Pinpoint the cell where the given text exists, returning its [x, y] midpoint coordinate. 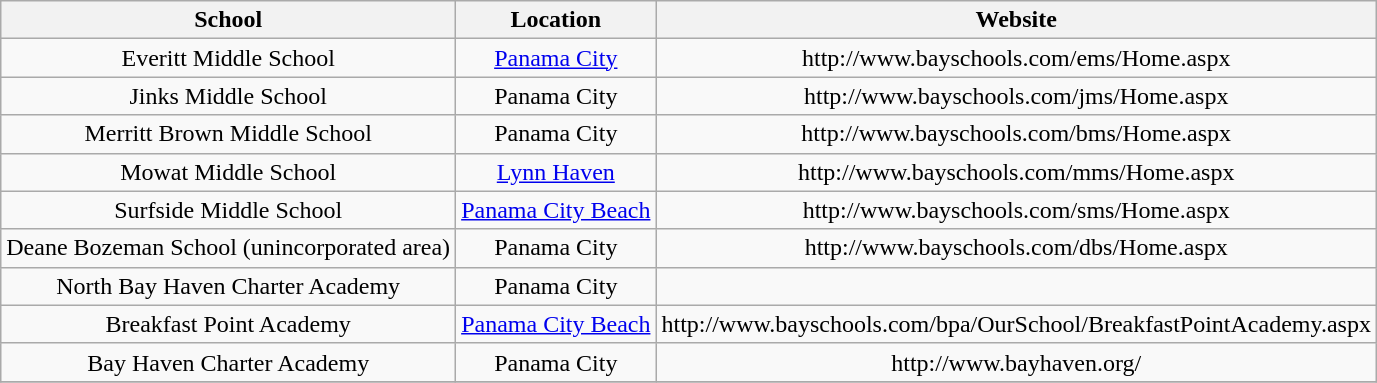
Merritt Brown Middle School [228, 134]
School [228, 20]
http://www.bayschools.com/sms/Home.aspx [1016, 210]
http://www.bayschools.com/ems/Home.aspx [1016, 58]
Website [1016, 20]
http://www.bayschools.com/bms/Home.aspx [1016, 134]
Jinks Middle School [228, 96]
http://www.bayschools.com/mms/Home.aspx [1016, 172]
Deane Bozeman School (unincorporated area) [228, 248]
Breakfast Point Academy [228, 324]
http://www.bayschools.com/dbs/Home.aspx [1016, 248]
http://www.bayschools.com/bpa/OurSchool/BreakfastPointAcademy.aspx [1016, 324]
North Bay Haven Charter Academy [228, 286]
http://www.bayschools.com/jms/Home.aspx [1016, 96]
Bay Haven Charter Academy [228, 362]
Everitt Middle School [228, 58]
http://www.bayhaven.org/ [1016, 362]
Lynn Haven [556, 172]
Surfside Middle School [228, 210]
Mowat Middle School [228, 172]
Location [556, 20]
